Scan for the cell matching the given text and deliver its (x, y) coordinate at center. 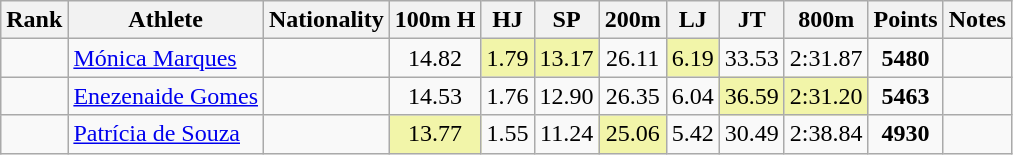
200m (632, 20)
Athlete (166, 20)
HJ (508, 20)
Points (906, 20)
100m H (435, 20)
26.11 (632, 58)
5480 (906, 58)
Rank (34, 20)
25.06 (632, 134)
14.82 (435, 58)
36.59 (752, 96)
1.79 (508, 58)
2:31.87 (826, 58)
12.90 (566, 96)
1.76 (508, 96)
800m (826, 20)
Nationality (327, 20)
2:31.20 (826, 96)
26.35 (632, 96)
5463 (906, 96)
14.53 (435, 96)
Mónica Marques (166, 58)
4930 (906, 134)
11.24 (566, 134)
SP (566, 20)
6.19 (692, 58)
5.42 (692, 134)
Notes (977, 20)
13.17 (566, 58)
2:38.84 (826, 134)
6.04 (692, 96)
13.77 (435, 134)
Enezenaide Gomes (166, 96)
LJ (692, 20)
Patrícia de Souza (166, 134)
33.53 (752, 58)
JT (752, 20)
1.55 (508, 134)
30.49 (752, 134)
